Locate the cell with the specified text and output its [x, y] center coordinate. 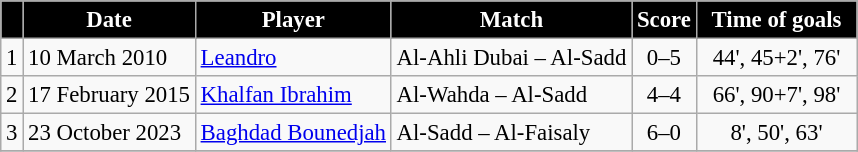
Al-Ahli Dubai – Al-Sadd [511, 58]
44', 45+2', 76' [776, 58]
Match [511, 20]
4–4 [664, 95]
Date [110, 20]
3 [12, 133]
66', 90+7', 98' [776, 95]
Khalfan Ibrahim [293, 95]
Player [293, 20]
Score [664, 20]
0–5 [664, 58]
1 [12, 58]
6–0 [664, 133]
17 February 2015 [110, 95]
Al-Wahda – Al-Sadd [511, 95]
23 October 2023 [110, 133]
2 [12, 95]
Leandro [293, 58]
Baghdad Bounedjah [293, 133]
8', 50', 63' [776, 133]
Time of goals [776, 20]
Al-Sadd – Al-Faisaly [511, 133]
10 March 2010 [110, 58]
